Scan for the cell matching the given text and deliver its [x, y] coordinate at center. 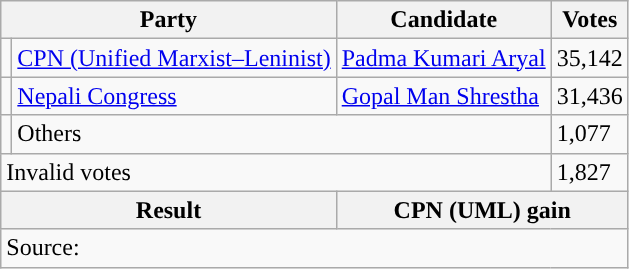
Votes [590, 20]
35,142 [590, 58]
Others [282, 134]
Nepali Congress [174, 96]
Padma Kumari Aryal [444, 58]
Invalid votes [276, 172]
Party [168, 20]
Source: [315, 248]
1,077 [590, 134]
31,436 [590, 96]
1,827 [590, 172]
Result [168, 210]
Candidate [444, 20]
CPN (Unified Marxist–Leninist) [174, 58]
Gopal Man Shrestha [444, 96]
CPN (UML) gain [482, 210]
